Scan for the cell matching the given text and deliver its (X, Y) coordinate at center. 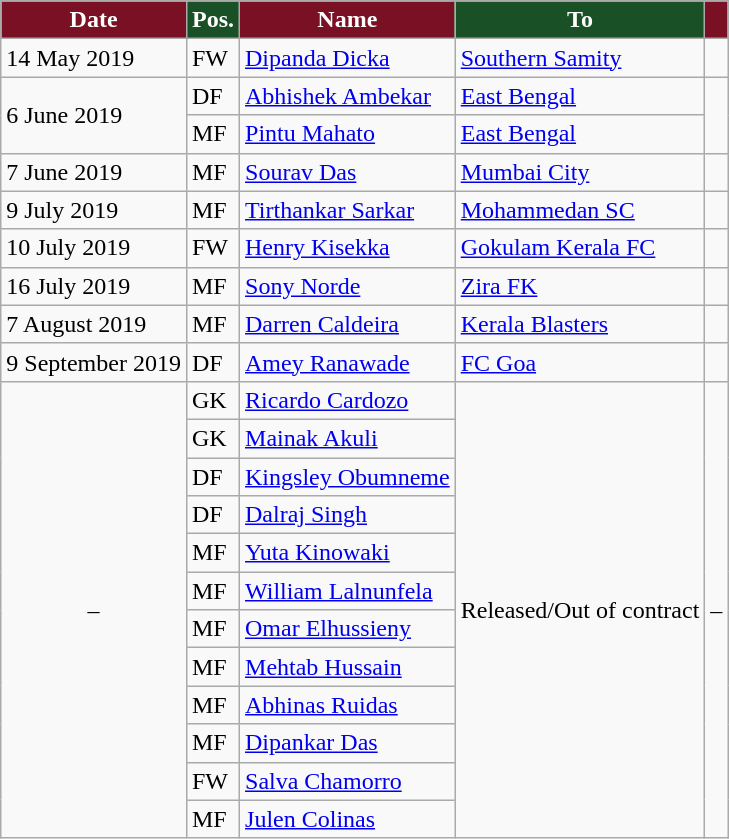
Julen Colinas (348, 819)
Kerala Blasters (580, 324)
Date (94, 20)
Gokulam Kerala FC (580, 248)
Tirthankar Sarkar (348, 210)
Henry Kisekka (348, 248)
To (580, 20)
Abhinas Ruidas (348, 705)
Pos. (212, 20)
6 June 2019 (94, 115)
Yuta Kinowaki (348, 553)
Mehtab Hussain (348, 667)
9 July 2019 (94, 210)
Southern Samity (580, 58)
Amey Ranawade (348, 362)
Released/Out of contract (580, 610)
Ricardo Cardozo (348, 400)
Dalraj Singh (348, 515)
7 June 2019 (94, 172)
Mumbai City (580, 172)
Salva Chamorro (348, 781)
Sourav Das (348, 172)
FC Goa (580, 362)
Sony Norde (348, 286)
Pintu Mahato (348, 134)
Mainak Akuli (348, 438)
7 August 2019 (94, 324)
Kingsley Obumneme (348, 477)
William Lalnunfela (348, 591)
Zira FK (580, 286)
9 September 2019 (94, 362)
Abhishek Ambekar (348, 96)
Name (348, 20)
Mohammedan SC (580, 210)
Darren Caldeira (348, 324)
16 July 2019 (94, 286)
Dipanda Dicka (348, 58)
Omar Elhussieny (348, 629)
14 May 2019 (94, 58)
Dipankar Das (348, 743)
10 July 2019 (94, 248)
